Extract the (x, y) coordinate from the center of the cell holding the provided text.  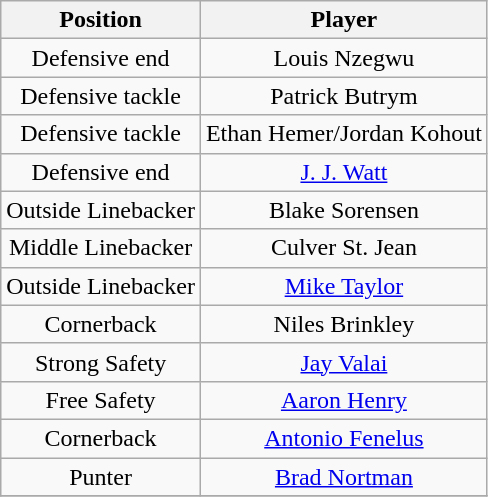
Player (344, 20)
Free Safety (101, 400)
Blake Sorensen (344, 210)
Niles Brinkley (344, 324)
Ethan Hemer/Jordan Kohout (344, 134)
Culver St. Jean (344, 248)
Middle Linebacker (101, 248)
Antonio Fenelus (344, 438)
Louis Nzegwu (344, 58)
Mike Taylor (344, 286)
J. J. Watt (344, 172)
Jay Valai (344, 362)
Brad Nortman (344, 477)
Aaron Henry (344, 400)
Punter (101, 477)
Patrick Butrym (344, 96)
Strong Safety (101, 362)
Position (101, 20)
